Find where the given text appears and provide that cell's center as (X, Y) coordinate. 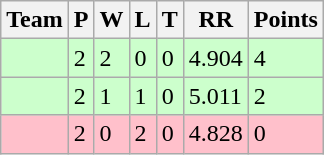
4.904 (216, 58)
W (112, 20)
L (142, 20)
5.011 (216, 96)
P (81, 20)
Points (286, 20)
T (170, 20)
4.828 (216, 134)
Team (35, 20)
RR (216, 20)
4 (286, 58)
